From the cell containing the given text, extract its center point as [X, Y] coordinate. 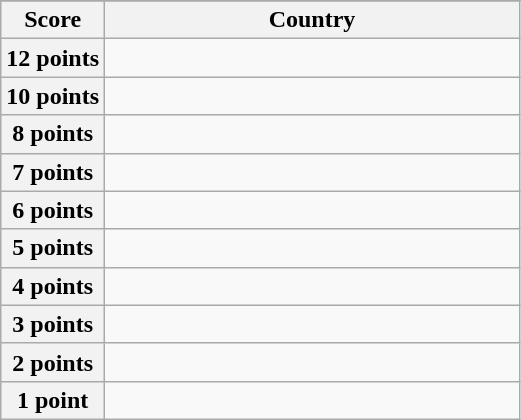
6 points [53, 210]
8 points [53, 134]
12 points [53, 58]
4 points [53, 286]
10 points [53, 96]
2 points [53, 362]
7 points [53, 172]
Country [312, 20]
1 point [53, 400]
5 points [53, 248]
Score [53, 20]
3 points [53, 324]
